Locate the cell with the specified text and output its (x, y) center coordinate. 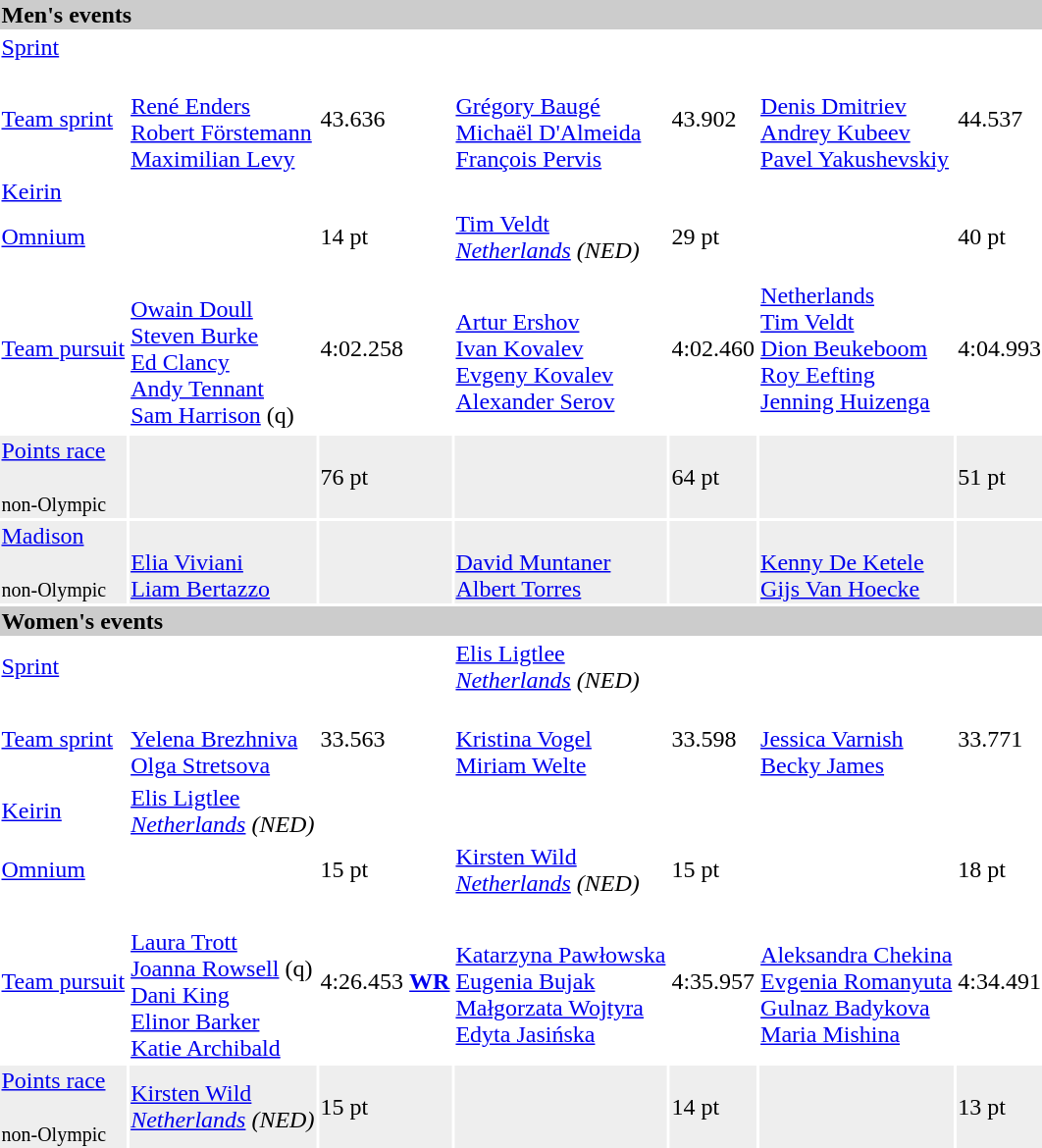
Kenny De KeteleGijs Van Hoecke (857, 562)
Owain DoullSteven BurkeEd ClancyAndy TennantSam Harrison (q) (223, 349)
33.598 (713, 739)
Kristina VogelMiriam Welte (561, 739)
Elia VivianiLiam Bertazzo (223, 562)
Yelena BrezhnivaOlga Stretsova (223, 739)
Madisonnon-Olympic (63, 562)
René EndersRobert FörstemannMaximilian Levy (223, 120)
Artur ErshovIvan KovalevEvgeny KovalevAlexander Serov (561, 349)
Denis DmitrievAndrey KubeevPavel Yakushevskiy (857, 120)
4:02.460 (713, 349)
64 pt (713, 477)
Aleksandra ChekinaEvgenia Romanyuta Gulnaz BadykovaMaria Mishina (857, 981)
NetherlandsTim VeldtDion BeukeboomRoy EeftingJenning Huizenga (857, 349)
Tim VeldtNetherlands (NED) (561, 237)
David MuntanerAlbert Torres (561, 562)
29 pt (713, 237)
33.563 (385, 739)
4:02.258 (385, 349)
Katarzyna PawłowskaEugenia Bujak Małgorzata WojtyraEdyta Jasińska (561, 981)
43.902 (713, 120)
Laura TrottJoanna Rowsell (q)Dani KingElinor BarkerKatie Archibald (223, 981)
4:35.957 (713, 981)
43.636 (385, 120)
Grégory BaugéMichaël D'AlmeidaFrançois Pervis (561, 120)
4:26.453 WR (385, 981)
Jessica VarnishBecky James (857, 739)
76 pt (385, 477)
